Capture the cell that displays the provided text and extract its [X, Y] central coordinate. 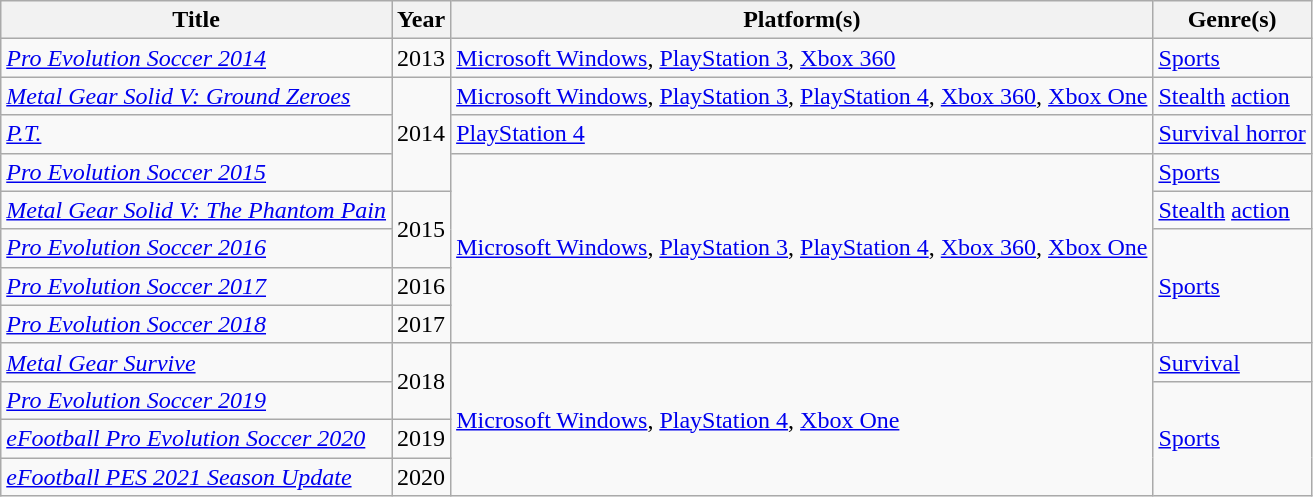
Metal Gear Solid V: The Phantom Pain [196, 210]
2020 [422, 477]
2018 [422, 381]
Metal Gear Solid V: Ground Zeroes [196, 96]
Title [196, 20]
Year [422, 20]
2016 [422, 286]
Microsoft Windows, PlayStation 4, Xbox One [802, 419]
Platform(s) [802, 20]
2014 [422, 134]
P.T. [196, 134]
eFootball Pro Evolution Soccer 2020 [196, 438]
Pro Evolution Soccer 2014 [196, 58]
2019 [422, 438]
PlayStation 4 [802, 134]
Survival [1232, 362]
eFootball PES 2021 Season Update [196, 477]
Genre(s) [1232, 20]
Pro Evolution Soccer 2017 [196, 286]
2015 [422, 229]
Pro Evolution Soccer 2018 [196, 324]
Pro Evolution Soccer 2016 [196, 248]
Metal Gear Survive [196, 362]
Survival horror [1232, 134]
Pro Evolution Soccer 2015 [196, 172]
Pro Evolution Soccer 2019 [196, 400]
2017 [422, 324]
Microsoft Windows, PlayStation 3, Xbox 360 [802, 58]
2013 [422, 58]
